From the cell containing the given text, extract its center point as [X, Y] coordinate. 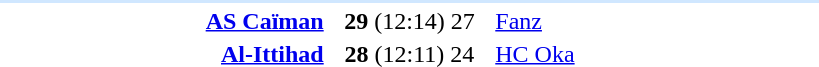
Fanz [656, 21]
29 (12:14) 27 [410, 21]
AS Caïman [162, 21]
